Output the [X, Y] coordinate of the center of the cell containing the given text.  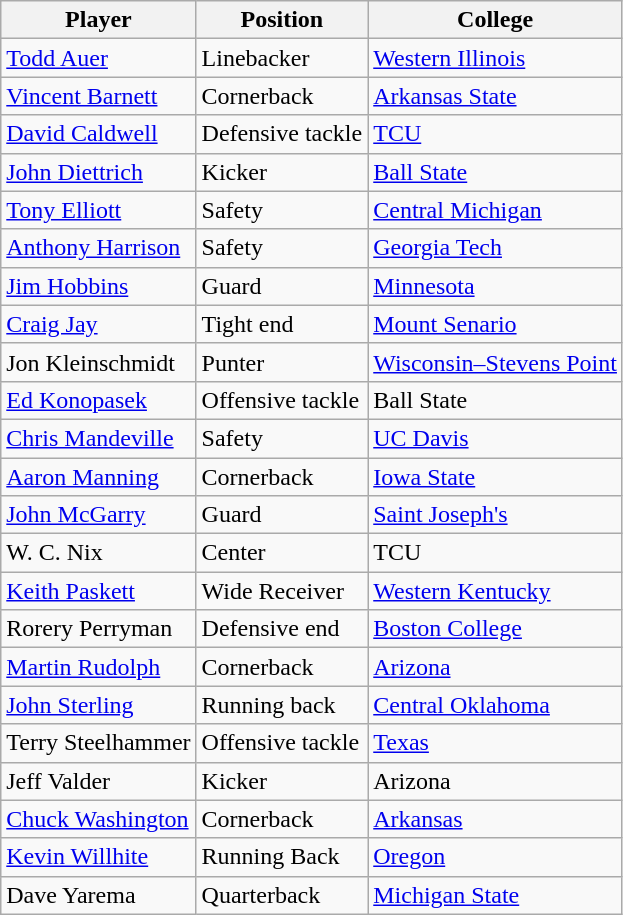
Wisconsin–Stevens Point [496, 362]
Position [282, 20]
Western Illinois [496, 58]
John Sterling [98, 705]
Central Oklahoma [496, 705]
Chris Mandeville [98, 438]
John McGarry [98, 515]
Player [98, 20]
W. C. Nix [98, 553]
Linebacker [282, 58]
Running back [282, 705]
Center [282, 553]
Georgia Tech [496, 248]
Martin Rudolph [98, 667]
Central Michigan [496, 210]
Saint Joseph's [496, 515]
Tony Elliott [98, 210]
Arkansas State [496, 96]
Minnesota [496, 286]
Ed Konopasek [98, 400]
College [496, 20]
Arkansas [496, 819]
Craig Jay [98, 324]
Defensive tackle [282, 134]
Todd Auer [98, 58]
Punter [282, 362]
Oregon [496, 857]
Jeff Valder [98, 781]
Mount Senario [496, 324]
Boston College [496, 629]
David Caldwell [98, 134]
Defensive end [282, 629]
Chuck Washington [98, 819]
Iowa State [496, 477]
Running Back [282, 857]
Dave Yarema [98, 895]
Aaron Manning [98, 477]
Anthony Harrison [98, 248]
Jon Kleinschmidt [98, 362]
Kevin Willhite [98, 857]
Terry Steelhammer [98, 743]
Jim Hobbins [98, 286]
Western Kentucky [496, 591]
Tight end [282, 324]
Michigan State [496, 895]
Wide Receiver [282, 591]
Vincent Barnett [98, 96]
UC Davis [496, 438]
Quarterback [282, 895]
Keith Paskett [98, 591]
John Diettrich [98, 172]
Texas [496, 743]
Rorery Perryman [98, 629]
